Detect which cell encompasses the target text, then output its (x, y) center coordinate. 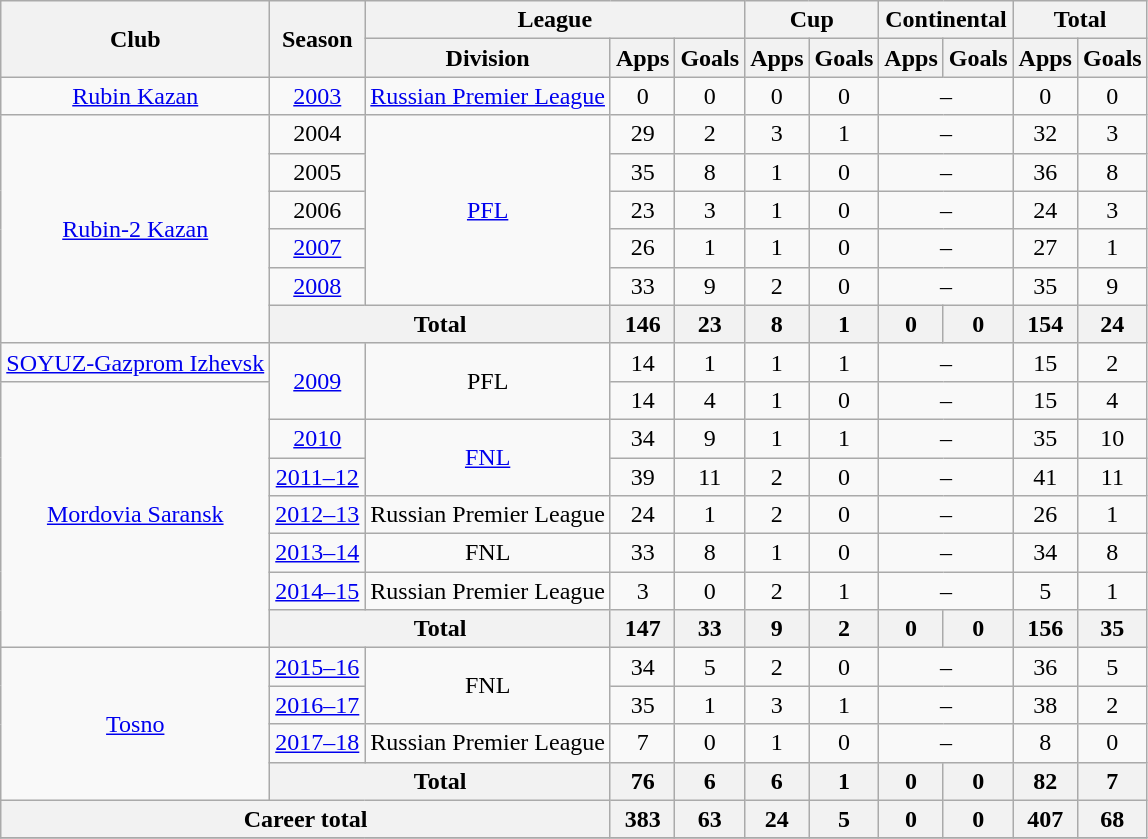
38 (1045, 705)
32 (1045, 134)
Rubin-2 Kazan (136, 229)
Rubin Kazan (136, 96)
10 (1112, 438)
2015–16 (318, 667)
68 (1112, 819)
2009 (318, 381)
SOYUZ-Gazprom Izhevsk (136, 362)
407 (1045, 819)
63 (710, 819)
82 (1045, 781)
147 (642, 629)
2005 (318, 172)
2006 (318, 210)
29 (642, 134)
2012–13 (318, 515)
146 (642, 324)
2007 (318, 248)
League (555, 20)
Season (318, 39)
Cup (812, 20)
Mordovia Saransk (136, 514)
Division (488, 58)
2016–17 (318, 705)
76 (642, 781)
2014–15 (318, 591)
Tosno (136, 724)
156 (1045, 629)
2003 (318, 96)
Continental (946, 20)
27 (1045, 248)
2011–12 (318, 477)
41 (1045, 477)
Career total (306, 819)
154 (1045, 324)
2010 (318, 438)
Club (136, 39)
2004 (318, 134)
2013–14 (318, 553)
383 (642, 819)
2008 (318, 286)
39 (642, 477)
2017–18 (318, 743)
